Locate the cell with the specified text and output its [X, Y] center coordinate. 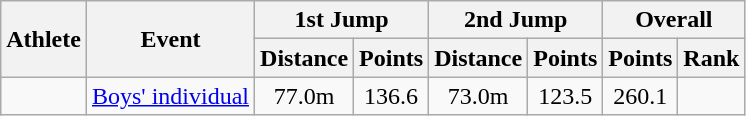
Athlete [44, 39]
77.0m [304, 96]
Boys' individual [170, 96]
1st Jump [342, 20]
Rank [712, 58]
123.5 [566, 96]
136.6 [392, 96]
73.0m [478, 96]
Overall [674, 20]
Event [170, 39]
260.1 [640, 96]
2nd Jump [516, 20]
